Pinpoint the cell where the given text exists, returning its [X, Y] midpoint coordinate. 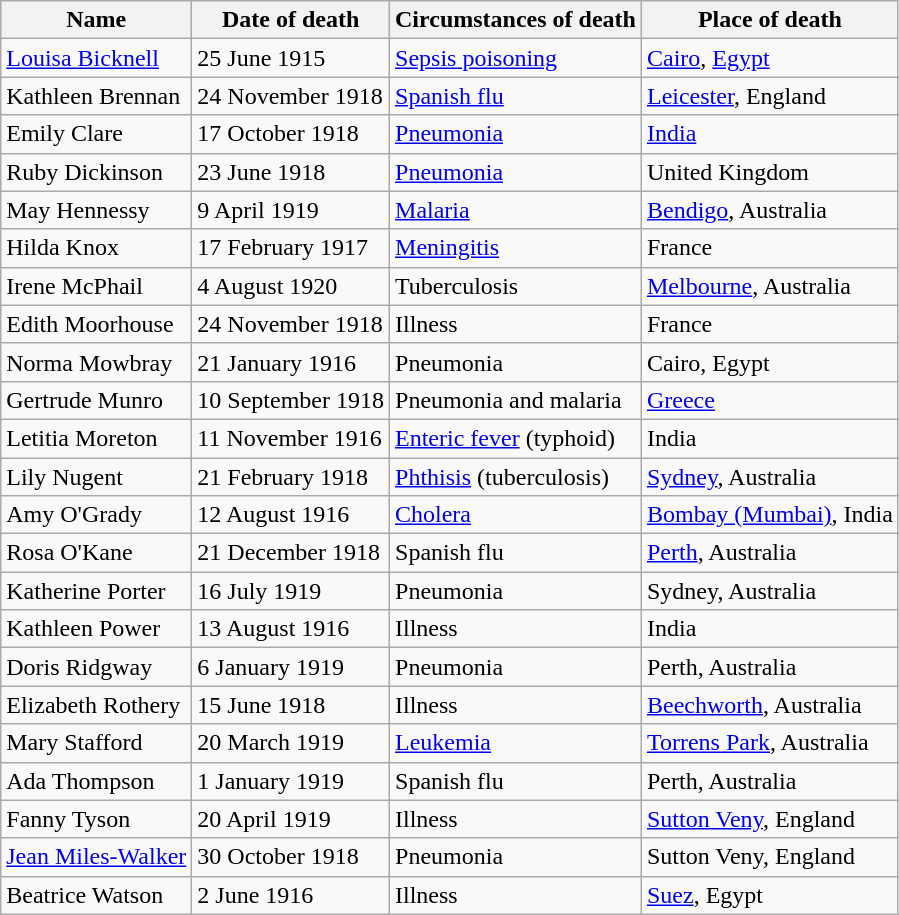
Meningitis [516, 248]
Phthisis (tuberculosis) [516, 477]
Letitia Moreton [96, 438]
Kathleen Brennan [96, 96]
Tuberculosis [516, 286]
Hilda Knox [96, 248]
Lily Nugent [96, 477]
Amy O'Grady [96, 515]
20 March 1919 [291, 743]
Melbourne, Australia [770, 286]
6 January 1919 [291, 667]
Leicester, England [770, 96]
Enteric fever (typhoid) [516, 438]
Irene McPhail [96, 286]
Ruby Dickinson [96, 172]
Date of death [291, 20]
Norma Mowbray [96, 362]
United Kingdom [770, 172]
9 April 1919 [291, 210]
21 December 1918 [291, 553]
Jean Miles-Walker [96, 857]
Name [96, 20]
May Hennessy [96, 210]
Kathleen Power [96, 629]
Beechworth, Australia [770, 705]
23 June 1918 [291, 172]
11 November 1916 [291, 438]
Greece [770, 400]
Louisa Bicknell [96, 58]
Leukemia [516, 743]
Pneumonia and malaria [516, 400]
10 September 1918 [291, 400]
Elizabeth Rothery [96, 705]
Ada Thompson [96, 781]
17 October 1918 [291, 134]
Suez, Egypt [770, 895]
15 June 1918 [291, 705]
Emily Clare [96, 134]
25 June 1915 [291, 58]
Fanny Tyson [96, 819]
13 August 1916 [291, 629]
Gertrude Munro [96, 400]
4 August 1920 [291, 286]
Doris Ridgway [96, 667]
Mary Stafford [96, 743]
30 October 1918 [291, 857]
Rosa O'Kane [96, 553]
Torrens Park, Australia [770, 743]
12 August 1916 [291, 515]
Circumstances of death [516, 20]
Bendigo, Australia [770, 210]
Cholera [516, 515]
Sepsis poisoning [516, 58]
Edith Moorhouse [96, 324]
Place of death [770, 20]
2 June 1916 [291, 895]
21 February 1918 [291, 477]
20 April 1919 [291, 819]
Katherine Porter [96, 591]
Bombay (Mumbai), India [770, 515]
1 January 1919 [291, 781]
Malaria [516, 210]
21 January 1916 [291, 362]
Beatrice Watson [96, 895]
17 February 1917 [291, 248]
16 July 1919 [291, 591]
